Pinpoint the cell where the given text exists, returning its (X, Y) midpoint coordinate. 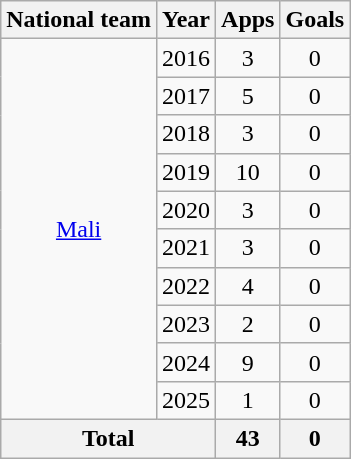
2020 (186, 210)
Mali (79, 230)
2 (248, 324)
4 (248, 286)
43 (248, 438)
2019 (186, 172)
2025 (186, 400)
2018 (186, 134)
2016 (186, 58)
2021 (186, 248)
10 (248, 172)
2022 (186, 286)
2024 (186, 362)
1 (248, 400)
Total (108, 438)
Apps (248, 20)
5 (248, 96)
Goals (315, 20)
2017 (186, 96)
National team (79, 20)
Year (186, 20)
2023 (186, 324)
9 (248, 362)
